Return [x, y] of the center of cell containing provided text 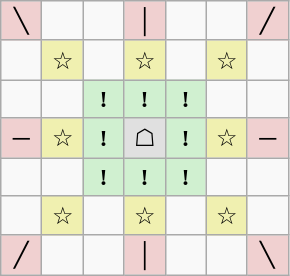
☖ [144, 138]
